From the cell containing the given text, extract its center point as (X, Y) coordinate. 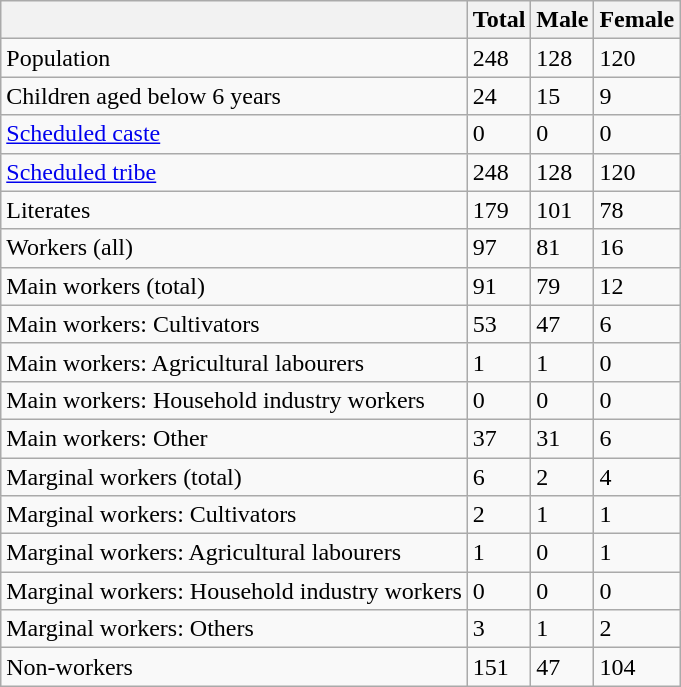
37 (499, 438)
Marginal workers: Household industry workers (234, 591)
Marginal workers: Cultivators (234, 515)
101 (562, 210)
104 (637, 667)
16 (637, 248)
4 (637, 477)
Main workers: Agricultural labourers (234, 362)
3 (499, 629)
Marginal workers: Others (234, 629)
31 (562, 438)
91 (499, 286)
Male (562, 20)
12 (637, 286)
Scheduled tribe (234, 172)
53 (499, 324)
9 (637, 96)
Marginal workers: Agricultural labourers (234, 553)
Literates (234, 210)
Marginal workers (total) (234, 477)
24 (499, 96)
78 (637, 210)
Total (499, 20)
81 (562, 248)
Main workers (total) (234, 286)
Main workers: Household industry workers (234, 400)
15 (562, 96)
Scheduled caste (234, 134)
Children aged below 6 years (234, 96)
Population (234, 58)
151 (499, 667)
Main workers: Other (234, 438)
Non-workers (234, 667)
179 (499, 210)
79 (562, 286)
97 (499, 248)
Female (637, 20)
Main workers: Cultivators (234, 324)
Workers (all) (234, 248)
